Provide the (x, y) coordinate of the cell's center where the given text is located.  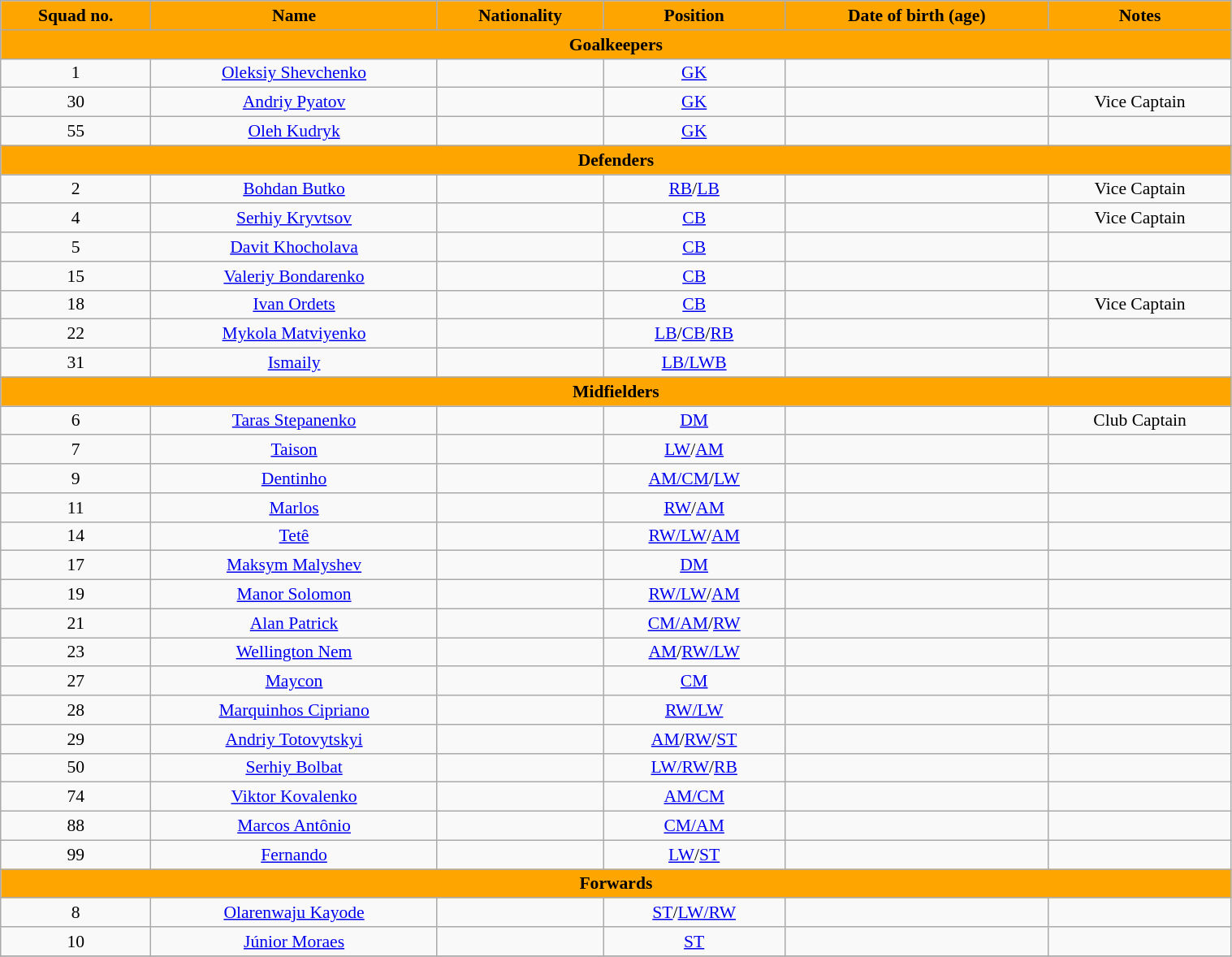
AM/RW/LW (694, 652)
Maksym Malyshev (294, 565)
Dentinho (294, 478)
Taison (294, 450)
Forwards (616, 884)
RW/LW (694, 710)
Tetê (294, 536)
Squad no. (76, 15)
31 (76, 363)
ST (694, 942)
CM/AM (694, 826)
17 (76, 565)
Oleh Kudryk (294, 132)
Club Captain (1140, 421)
LW/AM (694, 450)
Wellington Nem (294, 652)
LB/LWB (694, 363)
Olarenwaju Kayode (294, 913)
Oleksiy Shevchenko (294, 73)
LW/RW/RB (694, 768)
6 (76, 421)
Alan Patrick (294, 623)
CM/AM/RW (694, 623)
Serhiy Kryvtsov (294, 219)
28 (76, 710)
55 (76, 132)
29 (76, 739)
74 (76, 797)
Goalkeepers (616, 45)
LB/CB/RB (694, 334)
7 (76, 450)
Nationality (520, 15)
Serhiy Bolbat (294, 768)
Andriy Pyatov (294, 102)
Viktor Kovalenko (294, 797)
30 (76, 102)
Mykola Matviyenko (294, 334)
Marlos (294, 508)
Marcos Antônio (294, 826)
10 (76, 942)
Maycon (294, 682)
9 (76, 478)
Valeriy Bondarenko (294, 276)
2 (76, 189)
Andriy Totovytskyi (294, 739)
15 (76, 276)
Bohdan Butko (294, 189)
1 (76, 73)
5 (76, 247)
AM/CM/LW (694, 478)
AM/RW/ST (694, 739)
Marquinhos Cipriano (294, 710)
23 (76, 652)
ST/LW/RW (694, 913)
Ivan Ordets (294, 305)
11 (76, 508)
RB/LB (694, 189)
14 (76, 536)
Manor Solomon (294, 595)
Position (694, 15)
Júnior Moraes (294, 942)
19 (76, 595)
21 (76, 623)
AM/CM (694, 797)
27 (76, 682)
Midfielders (616, 392)
Fernando (294, 855)
99 (76, 855)
Taras Stepanenko (294, 421)
RW/AM (694, 508)
50 (76, 768)
Defenders (616, 160)
Name (294, 15)
CM (694, 682)
18 (76, 305)
Notes (1140, 15)
Davit Khocholava (294, 247)
Ismaily (294, 363)
LW/ST (694, 855)
Date of birth (age) (917, 15)
4 (76, 219)
22 (76, 334)
88 (76, 826)
8 (76, 913)
